Find where the given text appears and provide that cell's center as (X, Y) coordinate. 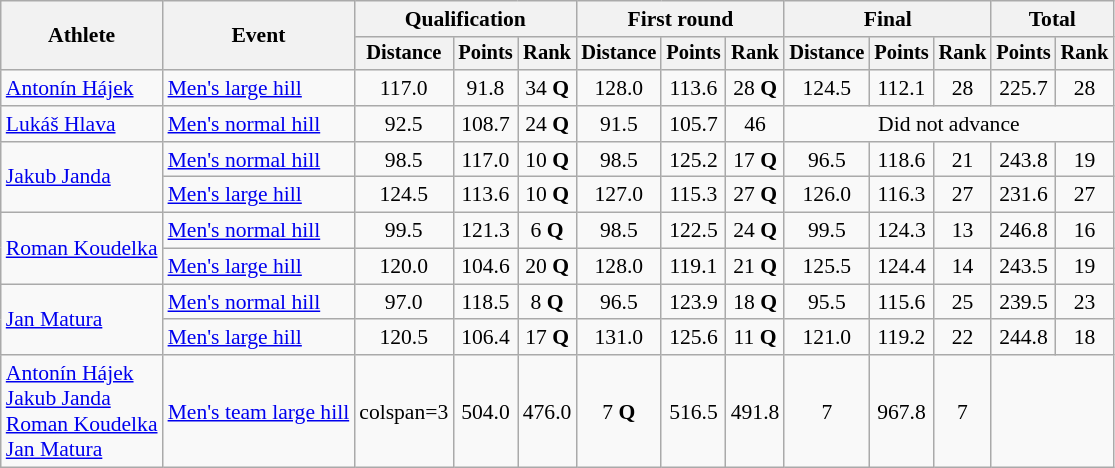
Antonín Hájek (82, 88)
125.5 (826, 267)
95.5 (826, 302)
119.2 (901, 338)
Antonín HájekJakub JandaRoman KoudelkaJan Matura (82, 411)
123.9 (693, 302)
120.0 (404, 267)
243.5 (1023, 267)
27 Q (756, 195)
125.6 (693, 338)
118.6 (901, 160)
967.8 (901, 411)
11 Q (756, 338)
18 Q (756, 302)
106.4 (485, 338)
Total (1052, 19)
21 (963, 160)
120.5 (404, 338)
124.4 (901, 267)
126.0 (826, 195)
125.2 (693, 160)
504.0 (485, 411)
225.7 (1023, 88)
13 (963, 231)
Qualification (465, 19)
97.0 (404, 302)
131.0 (618, 338)
122.5 (693, 231)
8 Q (548, 302)
34 Q (548, 88)
23 (1085, 302)
20 Q (548, 267)
516.5 (693, 411)
115.3 (693, 195)
244.8 (1023, 338)
Did not advance (948, 124)
491.8 (756, 411)
246.8 (1023, 231)
First round (680, 19)
92.5 (404, 124)
231.6 (1023, 195)
121.3 (485, 231)
22 (963, 338)
Jan Matura (82, 320)
16 (1085, 231)
25 (963, 302)
112.1 (901, 88)
Men's team large hill (259, 411)
118.5 (485, 302)
Jakub Janda (82, 178)
colspan=3 (404, 411)
Roman Koudelka (82, 248)
Event (259, 36)
127.0 (618, 195)
14 (963, 267)
6 Q (548, 231)
104.6 (485, 267)
476.0 (548, 411)
91.5 (618, 124)
Lukáš Hlava (82, 124)
91.8 (485, 88)
115.6 (901, 302)
28 Q (756, 88)
124.3 (901, 231)
243.8 (1023, 160)
105.7 (693, 124)
21 Q (756, 267)
108.7 (485, 124)
239.5 (1023, 302)
Athlete (82, 36)
7 Q (618, 411)
18 (1085, 338)
Final (888, 19)
46 (756, 124)
116.3 (901, 195)
119.1 (693, 267)
121.0 (826, 338)
